From the cell containing the given text, extract its center point as (x, y) coordinate. 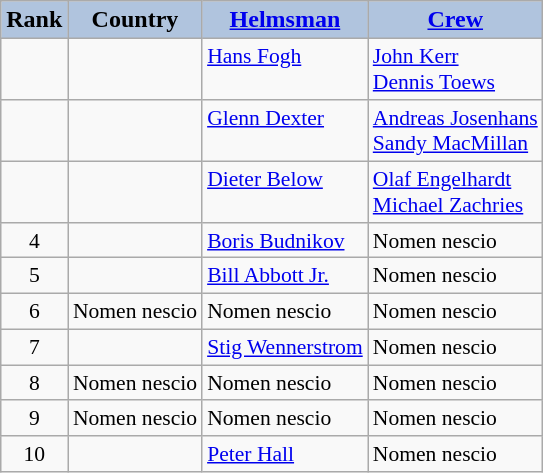
Andreas JosenhansSandy MacMillan (456, 130)
Olaf EngelhardtMichael Zachries (456, 192)
4 (34, 240)
5 (34, 276)
6 (34, 311)
Hans Fogh (285, 70)
John KerrDennis Toews (456, 70)
Peter Hall (285, 454)
Crew (456, 20)
Dieter Below (285, 192)
7 (34, 347)
Boris Budnikov (285, 240)
9 (34, 418)
10 (34, 454)
8 (34, 383)
Bill Abbott Jr. (285, 276)
Glenn Dexter (285, 130)
Stig Wennerstrom (285, 347)
Country (135, 20)
Helmsman (285, 20)
Rank (34, 20)
